Determine the [X, Y] coordinate at the center of the cell enclosing the given text.  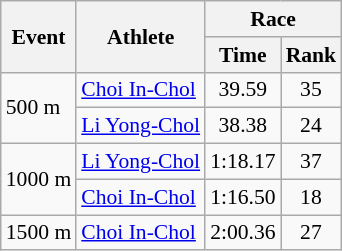
Rank [312, 55]
27 [312, 233]
35 [312, 90]
1:18.17 [242, 162]
1000 m [38, 180]
Time [242, 55]
Race [273, 19]
24 [312, 126]
38.38 [242, 126]
37 [312, 162]
2:00.36 [242, 233]
Athlete [140, 36]
39.59 [242, 90]
1500 m [38, 233]
1:16.50 [242, 197]
Event [38, 36]
18 [312, 197]
500 m [38, 108]
